Find where the given text appears and provide that cell's center as (x, y) coordinate. 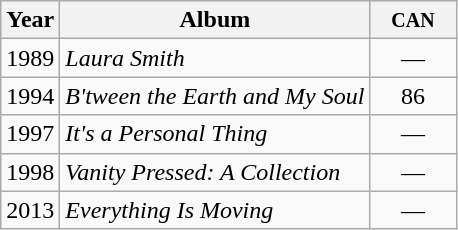
2013 (30, 210)
1994 (30, 96)
1998 (30, 172)
1989 (30, 58)
Laura Smith (215, 58)
Vanity Pressed: A Collection (215, 172)
B'tween the Earth and My Soul (215, 96)
CAN (413, 20)
Year (30, 20)
1997 (30, 134)
It's a Personal Thing (215, 134)
Album (215, 20)
Everything Is Moving (215, 210)
86 (413, 96)
